Scan for the cell matching the given text and deliver its (X, Y) coordinate at center. 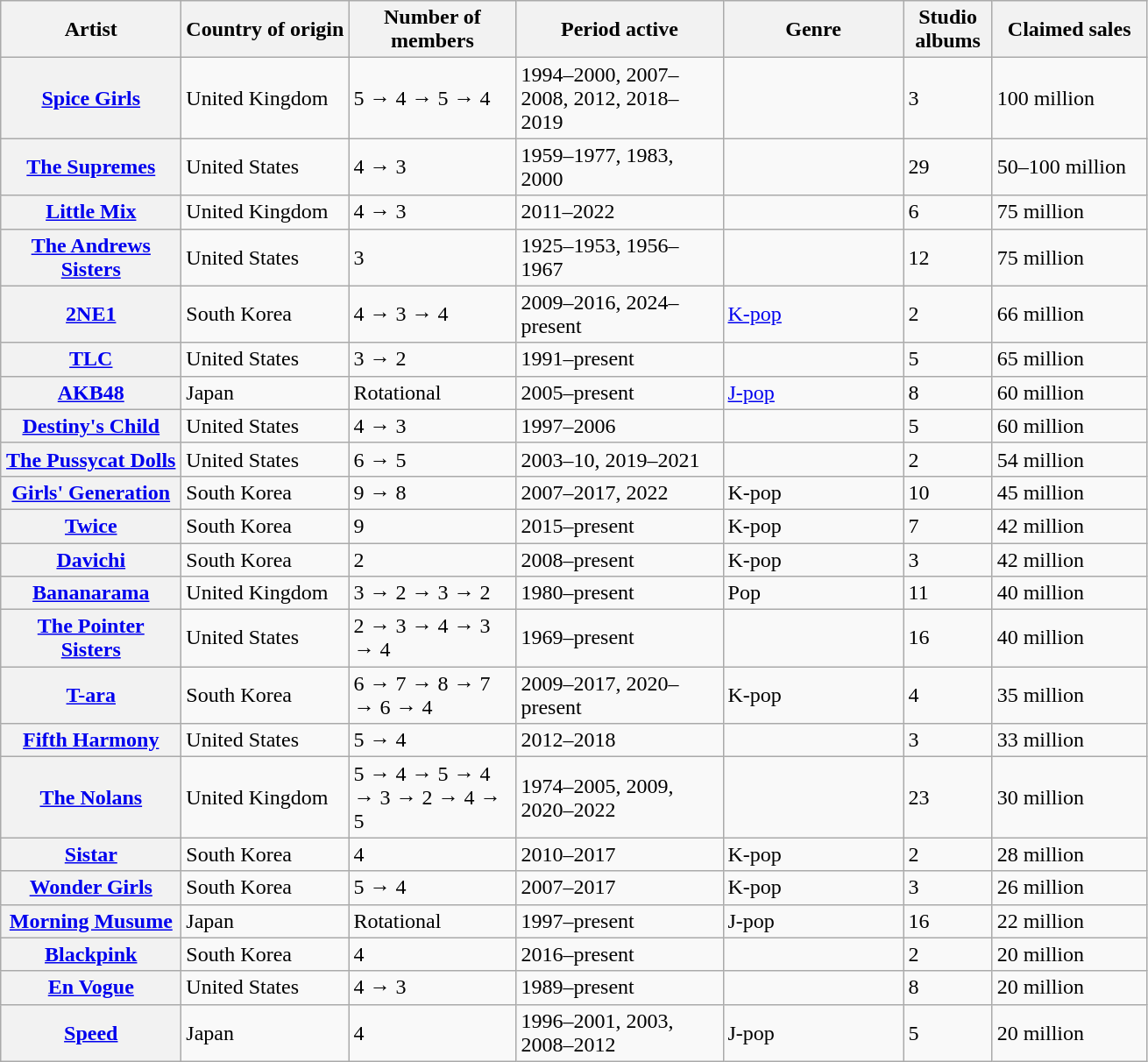
The Nolans (91, 797)
9 → 8 (433, 492)
28 million (1069, 854)
100 million (1069, 98)
26 million (1069, 888)
4 → 3 → 4 (433, 314)
Country of origin (265, 30)
33 million (1069, 740)
Number of members (433, 30)
2007–2017, 2022 (620, 492)
Morning Musume (91, 921)
Claimed sales (1069, 30)
TLC (91, 359)
Speed (91, 1032)
1991–present (620, 359)
1997–2006 (620, 426)
Period active (620, 30)
66 million (1069, 314)
1959–1977, 1983, 2000 (620, 166)
7 (948, 526)
2009–2016, 2024–present (620, 314)
Artist (91, 30)
Destiny's Child (91, 426)
Genre (813, 30)
1996–2001, 2003, 2008–2012 (620, 1032)
1969–present (620, 638)
2NE1 (91, 314)
2012–2018 (620, 740)
AKB48 (91, 393)
Sistar (91, 854)
Blackpink (91, 954)
54 million (1069, 459)
2003–10, 2019–2021 (620, 459)
2005–present (620, 393)
22 million (1069, 921)
6 → 5 (433, 459)
The Pointer Sisters (91, 638)
6 (948, 212)
5 → 4 → 5 → 4 (433, 98)
Wonder Girls (91, 888)
1925–1953, 1956–1967 (620, 258)
2015–present (620, 526)
1974–2005, 2009, 2020–2022 (620, 797)
1994–2000, 2007–2008, 2012, 2018–2019 (620, 98)
30 million (1069, 797)
1997–present (620, 921)
Bananarama (91, 593)
Girls' Generation (91, 492)
6 → 7 → 8 → 7 → 6 → 4 (433, 696)
Pop (813, 593)
Studio albums (948, 30)
11 (948, 593)
2011–2022 (620, 212)
5 → 4 → 5 → 4 → 3 → 2 → 4 → 5 (433, 797)
2009–2017, 2020–present (620, 696)
9 (433, 526)
50–100 million (1069, 166)
10 (948, 492)
Davichi (91, 560)
2016–present (620, 954)
Spice Girls (91, 98)
Little Mix (91, 212)
2010–2017 (620, 854)
2008–present (620, 560)
The Pussycat Dolls (91, 459)
The Andrews Sisters (91, 258)
En Vogue (91, 988)
Fifth Harmony (91, 740)
29 (948, 166)
65 million (1069, 359)
The Supremes (91, 166)
23 (948, 797)
1989–present (620, 988)
45 million (1069, 492)
1980–present (620, 593)
35 million (1069, 696)
2 → 3 → 4 → 3 → 4 (433, 638)
12 (948, 258)
2007–2017 (620, 888)
3 → 2 (433, 359)
3 → 2 → 3 → 2 (433, 593)
Twice (91, 526)
T-ara (91, 696)
